Detect which cell encompasses the target text, then output its (X, Y) center coordinate. 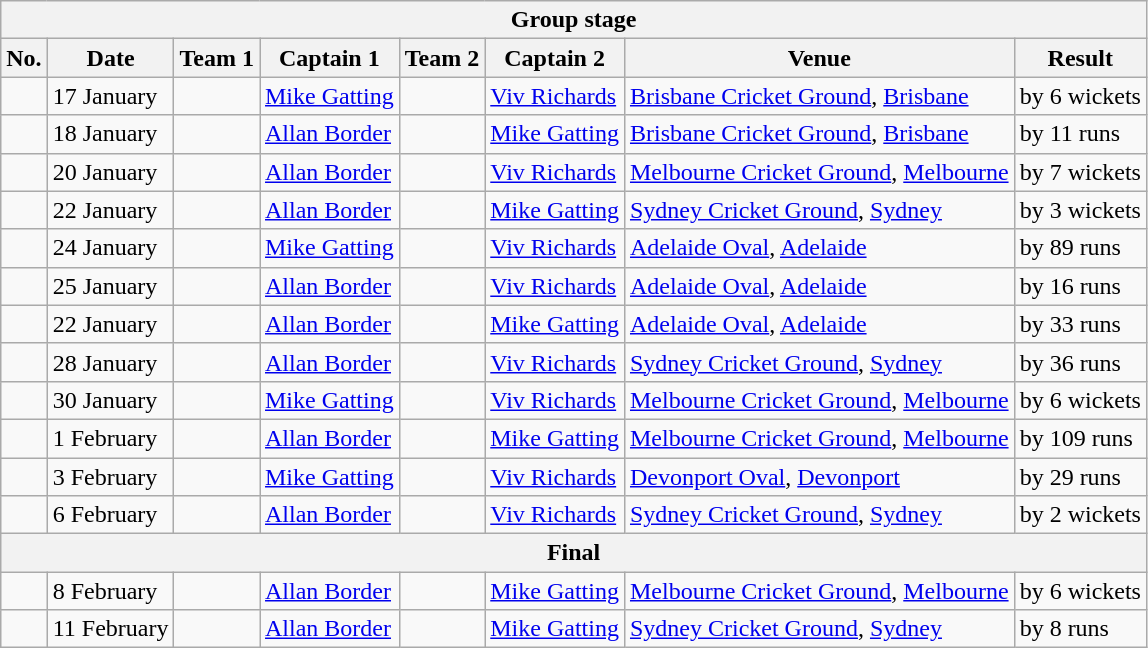
Final (574, 553)
by 16 runs (1080, 286)
by 8 runs (1080, 629)
Team 2 (442, 58)
Devonport Oval, Devonport (819, 477)
11 February (110, 629)
by 29 runs (1080, 477)
17 January (110, 96)
by 11 runs (1080, 134)
3 February (110, 477)
by 36 runs (1080, 362)
Captain 2 (555, 58)
by 3 wickets (1080, 210)
6 February (110, 515)
24 January (110, 248)
Result (1080, 58)
28 January (110, 362)
18 January (110, 134)
Date (110, 58)
by 89 runs (1080, 248)
1 February (110, 438)
30 January (110, 400)
8 February (110, 591)
25 January (110, 286)
20 January (110, 172)
Venue (819, 58)
by 109 runs (1080, 438)
by 2 wickets (1080, 515)
Team 1 (217, 58)
Captain 1 (330, 58)
No. (24, 58)
by 7 wickets (1080, 172)
Group stage (574, 20)
by 33 runs (1080, 324)
